Scan for the cell matching the given text and deliver its (X, Y) coordinate at center. 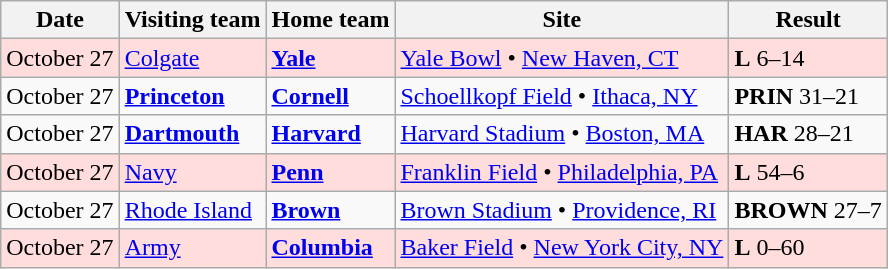
HAR 28–21 (808, 134)
Army (192, 248)
Date (60, 20)
Harvard Stadium • Boston, MA (562, 134)
Harvard (330, 134)
L 6–14 (808, 58)
Navy (192, 172)
Princeton (192, 96)
Brown Stadium • Providence, RI (562, 210)
Visiting team (192, 20)
PRIN 31–21 (808, 96)
Dartmouth (192, 134)
Baker Field • New York City, NY (562, 248)
Cornell (330, 96)
L 0–60 (808, 248)
Site (562, 20)
Brown (330, 210)
Rhode Island (192, 210)
Schoellkopf Field • Ithaca, NY (562, 96)
Penn (330, 172)
BROWN 27–7 (808, 210)
Result (808, 20)
Yale Bowl • New Haven, CT (562, 58)
Columbia (330, 248)
Yale (330, 58)
Franklin Field • Philadelphia, PA (562, 172)
L 54–6 (808, 172)
Home team (330, 20)
Colgate (192, 58)
